Return [x, y] of the center of cell containing provided text 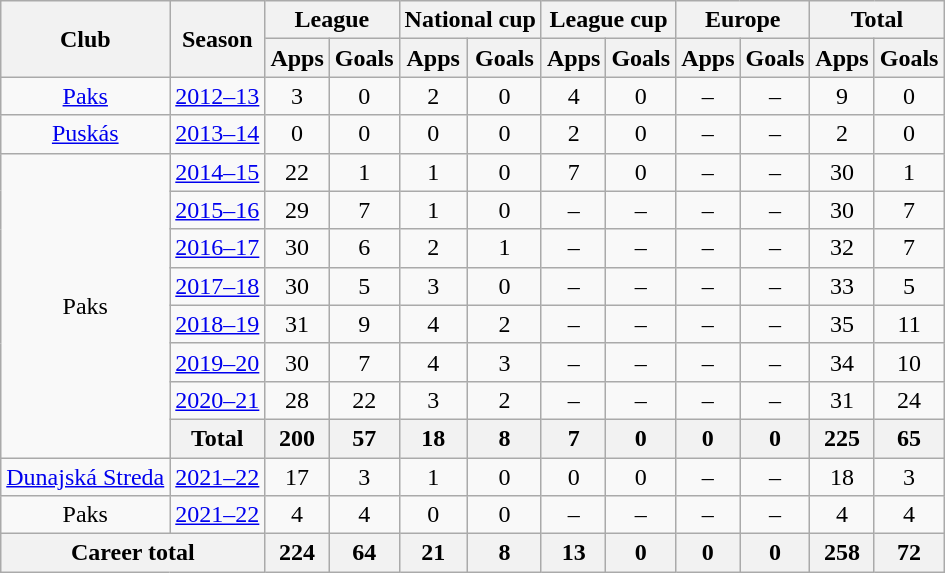
2018–19 [218, 324]
2017–18 [218, 286]
Season [218, 39]
Puskás [86, 134]
258 [842, 553]
35 [842, 324]
29 [297, 210]
11 [909, 324]
6 [364, 248]
National cup [470, 20]
32 [842, 248]
Europe [743, 20]
10 [909, 362]
28 [297, 400]
2015–16 [218, 210]
57 [364, 438]
13 [573, 553]
21 [433, 553]
17 [297, 477]
33 [842, 286]
2016–17 [218, 248]
24 [909, 400]
Career total [133, 553]
Club [86, 39]
2012–13 [218, 96]
2020–21 [218, 400]
League [332, 20]
64 [364, 553]
League cup [608, 20]
2014–15 [218, 172]
200 [297, 438]
72 [909, 553]
2019–20 [218, 362]
224 [297, 553]
Dunajská Streda [86, 477]
34 [842, 362]
2013–14 [218, 134]
225 [842, 438]
65 [909, 438]
